Identify which cell holds the provided text, then report its [x, y] central coordinate. 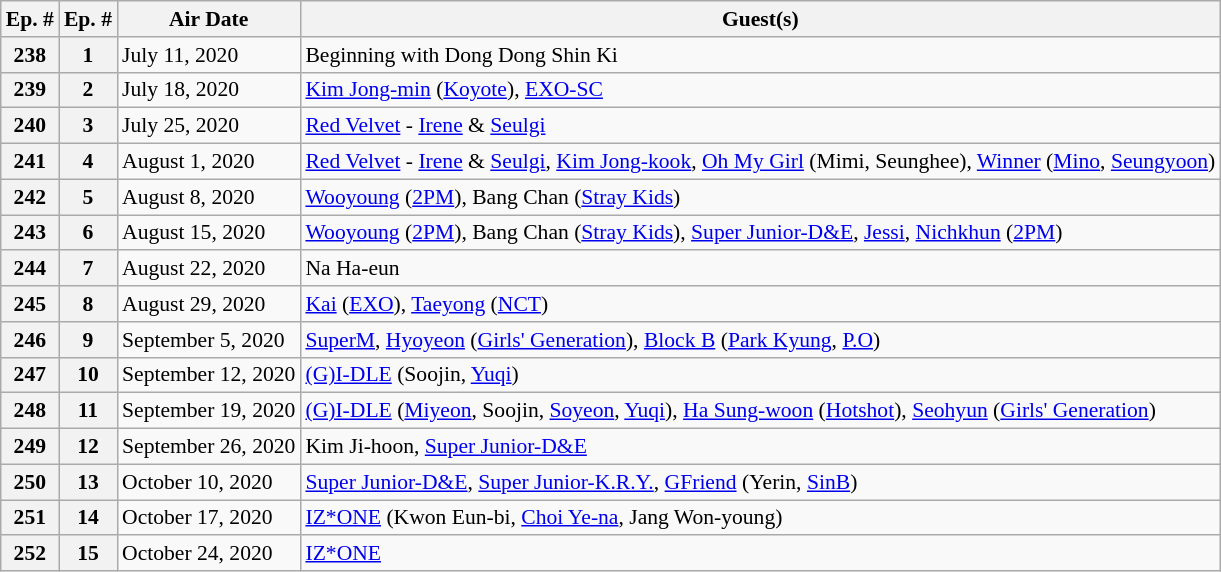
October 24, 2020 [208, 554]
Guest(s) [760, 19]
SuperM, Hyoyeon (Girls' Generation), Block B (Park Kyung, P.O) [760, 340]
12 [88, 447]
15 [88, 554]
August 29, 2020 [208, 304]
August 1, 2020 [208, 162]
242 [30, 197]
Beginning with Dong Dong Shin Ki [760, 55]
249 [30, 447]
August 8, 2020 [208, 197]
245 [30, 304]
(G)I-DLE (Miyeon, Soojin, Soyeon, Yuqi), Ha Sung-woon (Hotshot), Seohyun (Girls' Generation) [760, 411]
8 [88, 304]
(G)I-DLE (Soojin, Yuqi) [760, 375]
1 [88, 55]
250 [30, 482]
243 [30, 233]
239 [30, 90]
244 [30, 269]
14 [88, 518]
July 18, 2020 [208, 90]
247 [30, 375]
248 [30, 411]
Kai (EXO), Taeyong (NCT) [760, 304]
October 10, 2020 [208, 482]
September 12, 2020 [208, 375]
Air Date [208, 19]
251 [30, 518]
5 [88, 197]
Red Velvet - Irene & Seulgi, Kim Jong-kook, Oh My Girl (Mimi, Seunghee), Winner (Mino, Seungyoon) [760, 162]
Na Ha-eun [760, 269]
Red Velvet - Irene & Seulgi [760, 126]
11 [88, 411]
4 [88, 162]
IZ*ONE (Kwon Eun-bi, Choi Ye-na, Jang Won-young) [760, 518]
Kim Ji-hoon, Super Junior-D&E [760, 447]
2 [88, 90]
10 [88, 375]
241 [30, 162]
August 15, 2020 [208, 233]
238 [30, 55]
Wooyoung (2PM), Bang Chan (Stray Kids) [760, 197]
September 19, 2020 [208, 411]
Wooyoung (2PM), Bang Chan (Stray Kids), Super Junior-D&E, Jessi, Nichkhun (2PM) [760, 233]
July 25, 2020 [208, 126]
Super Junior-D&E, Super Junior-K.R.Y., GFriend (Yerin, SinB) [760, 482]
252 [30, 554]
6 [88, 233]
July 11, 2020 [208, 55]
246 [30, 340]
IZ*ONE [760, 554]
7 [88, 269]
October 17, 2020 [208, 518]
9 [88, 340]
August 22, 2020 [208, 269]
13 [88, 482]
3 [88, 126]
Kim Jong-min (Koyote), EXO-SC [760, 90]
September 26, 2020 [208, 447]
240 [30, 126]
September 5, 2020 [208, 340]
